Return (X, Y) of the center of cell containing provided text 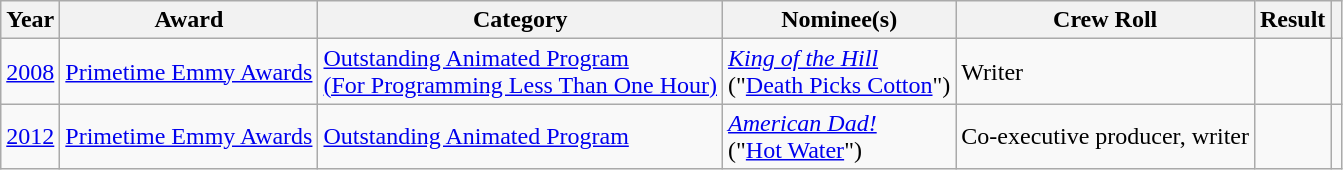
American Dad!("Hot Water") (840, 136)
Result (1292, 20)
Nominee(s) (840, 20)
Category (520, 20)
Crew Roll (1106, 20)
King of the Hill("Death Picks Cotton") (840, 72)
2012 (30, 136)
Award (189, 20)
Writer (1106, 72)
Year (30, 20)
Outstanding Animated Program(For Programming Less Than One Hour) (520, 72)
Outstanding Animated Program (520, 136)
Co-executive producer, writer (1106, 136)
2008 (30, 72)
